For the text-containing cell, return its midpoint in [x, y] coordinate format. 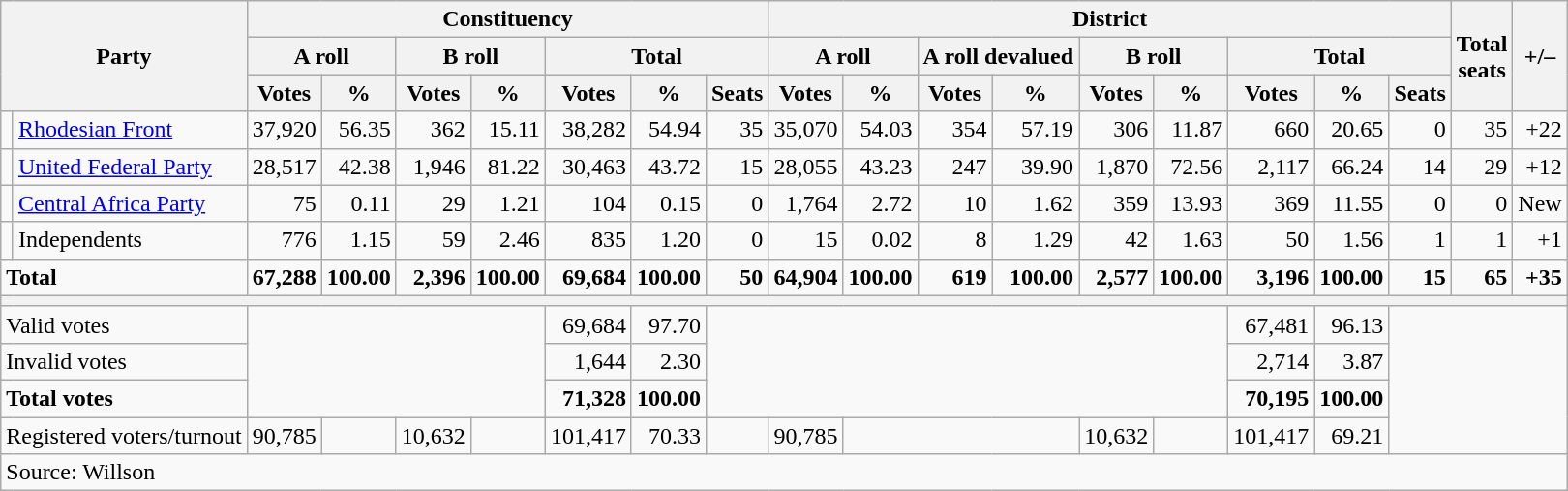
United Federal Party [130, 167]
Party [124, 56]
71,328 [588, 398]
67,481 [1272, 324]
56.35 [358, 130]
619 [954, 277]
39.90 [1036, 167]
1.62 [1036, 203]
28,055 [805, 167]
66.24 [1351, 167]
2,577 [1117, 277]
0.02 [881, 240]
64,904 [805, 277]
1,644 [588, 361]
11.87 [1191, 130]
75 [285, 203]
81.22 [507, 167]
1,870 [1117, 167]
69.21 [1351, 435]
20.65 [1351, 130]
1.29 [1036, 240]
54.03 [881, 130]
Source: Willson [784, 473]
2.72 [881, 203]
38,282 [588, 130]
Constituency [507, 19]
42 [1117, 240]
2.30 [668, 361]
43.72 [668, 167]
67,288 [285, 277]
14 [1420, 167]
15.11 [507, 130]
1,764 [805, 203]
Central Africa Party [130, 203]
354 [954, 130]
Valid votes [124, 324]
247 [954, 167]
369 [1272, 203]
1,946 [434, 167]
Registered voters/turnout [124, 435]
1.20 [668, 240]
37,920 [285, 130]
28,517 [285, 167]
Totalseats [1482, 56]
72.56 [1191, 167]
2.46 [507, 240]
+/– [1540, 56]
+22 [1540, 130]
Independents [130, 240]
1.15 [358, 240]
New [1540, 203]
2,714 [1272, 361]
1.56 [1351, 240]
306 [1117, 130]
362 [434, 130]
0.11 [358, 203]
13.93 [1191, 203]
3,196 [1272, 277]
35,070 [805, 130]
57.19 [1036, 130]
Rhodesian Front [130, 130]
30,463 [588, 167]
+12 [1540, 167]
10 [954, 203]
359 [1117, 203]
0.15 [668, 203]
+35 [1540, 277]
1.21 [507, 203]
Invalid votes [124, 361]
3.87 [1351, 361]
2,396 [434, 277]
97.70 [668, 324]
70,195 [1272, 398]
70.33 [668, 435]
A roll devalued [999, 56]
104 [588, 203]
59 [434, 240]
District [1109, 19]
1.63 [1191, 240]
11.55 [1351, 203]
8 [954, 240]
65 [1482, 277]
776 [285, 240]
42.38 [358, 167]
96.13 [1351, 324]
660 [1272, 130]
Total votes [124, 398]
835 [588, 240]
54.94 [668, 130]
+1 [1540, 240]
2,117 [1272, 167]
43.23 [881, 167]
